Provide the (X, Y) coordinate of the cell's center where the given text is located.  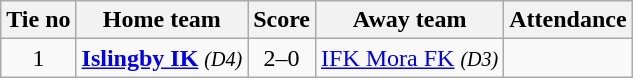
Away team (410, 20)
Attendance (568, 20)
Islingby IK (D4) (162, 58)
2–0 (282, 58)
1 (38, 58)
IFK Mora FK (D3) (410, 58)
Home team (162, 20)
Tie no (38, 20)
Score (282, 20)
